Find where the given text appears and provide that cell's center as [X, Y] coordinate. 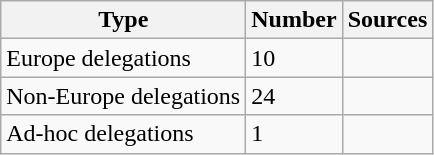
Ad-hoc delegations [124, 134]
Sources [388, 20]
Europe delegations [124, 58]
10 [294, 58]
Type [124, 20]
Non-Europe delegations [124, 96]
24 [294, 96]
Number [294, 20]
1 [294, 134]
